Capture the cell that displays the provided text and extract its (x, y) central coordinate. 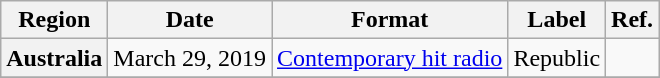
March 29, 2019 (190, 58)
Republic (557, 58)
Date (190, 20)
Region (54, 20)
Contemporary hit radio (390, 58)
Label (557, 20)
Ref. (632, 20)
Australia (54, 58)
Format (390, 20)
